Determine the [X, Y] coordinate at the center of the cell enclosing the given text.  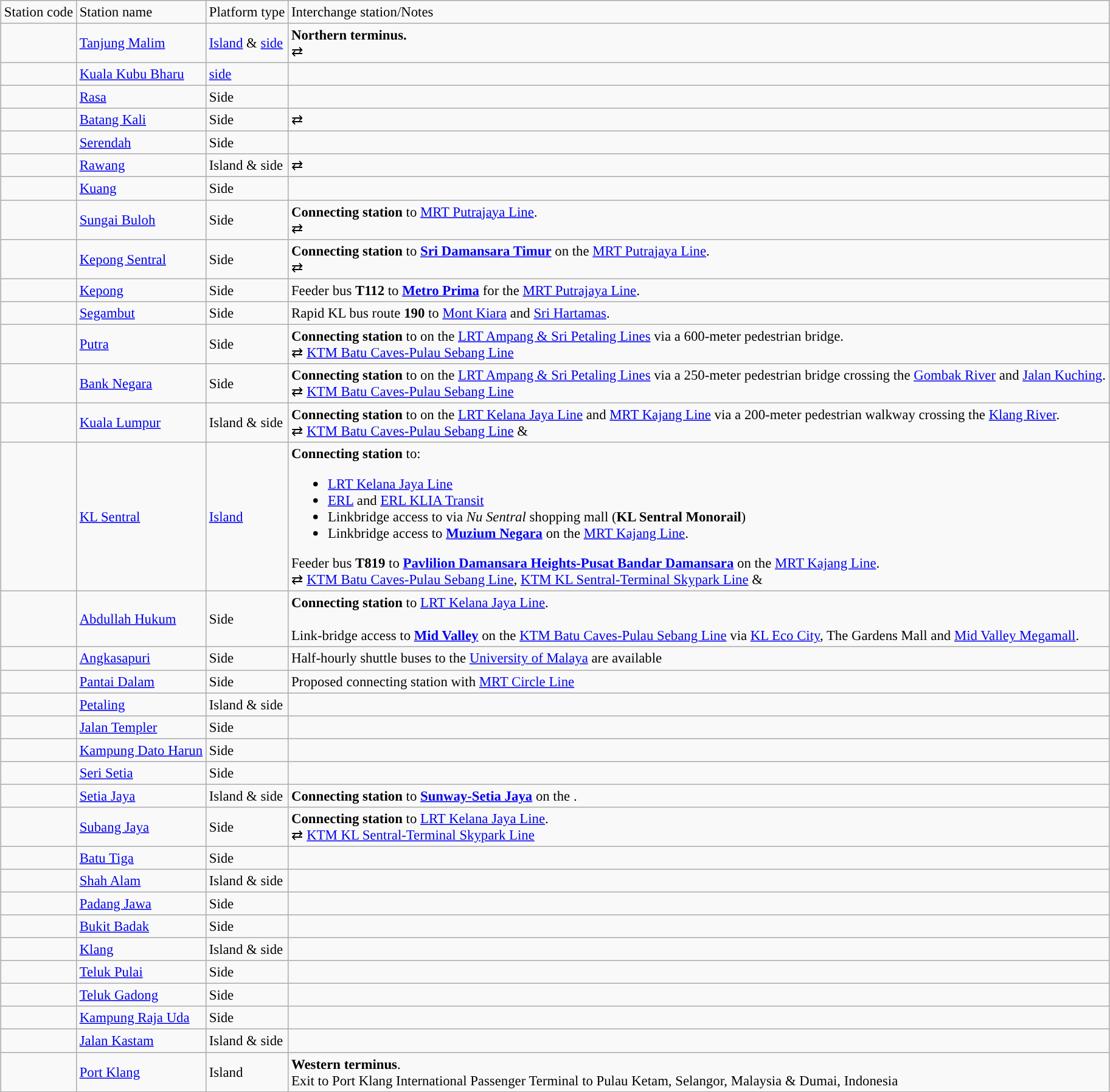
Padang Jawa [141, 904]
Kepong [141, 290]
Kampung Raja Uda [141, 1018]
Interchange station/Notes [699, 12]
Putra [141, 344]
Pantai Dalam [141, 681]
Kuang [141, 189]
Klang [141, 950]
Western terminus.Exit to Port Klang International Passenger Terminal to Pulau Ketam, Selangor, Malaysia & Dumai, Indonesia [699, 1072]
Angkasapuri [141, 659]
Northern terminus.⇄ [699, 44]
Abdullah Hukum [141, 619]
Petaling [141, 704]
Kepong Sentral [141, 259]
Station code [39, 12]
Port Klang [141, 1072]
Station name [141, 12]
Tanjung Malim [141, 44]
Bukit Badak [141, 927]
Rawang [141, 166]
Subang Jaya [141, 827]
Batang Kali [141, 120]
Kuala Lumpur [141, 422]
Teluk Pulai [141, 972]
Half-hourly shuttle buses to the University of Malaya are available [699, 659]
Segambut [141, 313]
Jalan Templer [141, 727]
Batu Tiga [141, 858]
Rasa [141, 97]
Bank Negara [141, 383]
Shah Alam [141, 881]
Connecting station to MRT Putrajaya Line.⇄ [699, 220]
Connecting station to Sri Damansara Timur on the MRT Putrajaya Line.⇄ [699, 259]
Teluk Gadong [141, 995]
Feeder bus T112 to Metro Prima for the MRT Putrajaya Line. [699, 290]
Kuala Kubu Bharu [141, 74]
side [247, 74]
KL Sentral [141, 517]
Jalan Kastam [141, 1041]
Serendah [141, 143]
Sungai Buloh [141, 220]
Proposed connecting station with MRT Circle Line [699, 681]
Platform type [247, 12]
Rapid KL bus route 190 to Mont Kiara and Sri Hartamas. [699, 313]
Connecting station to Sunway-Setia Jaya on the . [699, 796]
Seri Setia [141, 773]
Setia Jaya [141, 796]
Connecting station to LRT Kelana Jaya Line.⇄ KTM KL Sentral-Terminal Skypark Line [699, 827]
Kampung Dato Harun [141, 750]
Connecting station to on the LRT Ampang & Sri Petaling Lines via a 600-meter pedestrian bridge.⇄ KTM Batu Caves-Pulau Sebang Line [699, 344]
